Search for the cell housing the specified text and yield its [x, y] center coordinate. 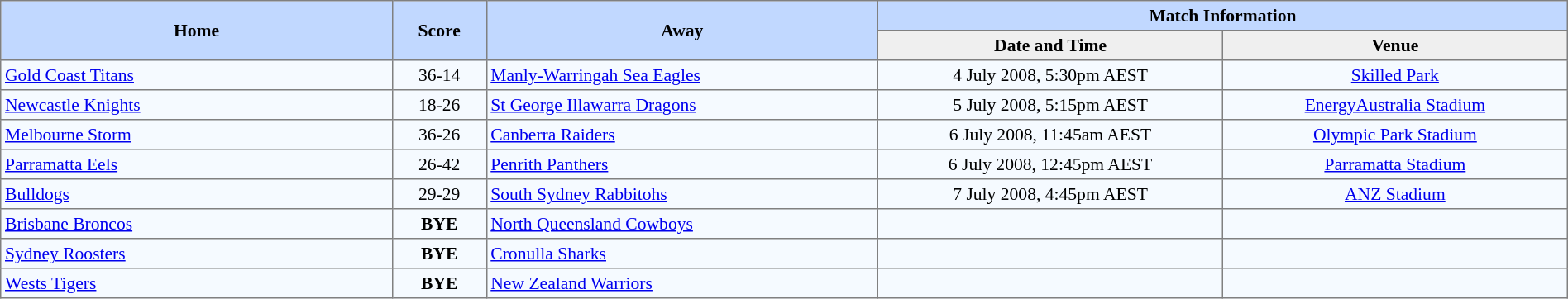
St George Illawarra Dragons [682, 105]
36-14 [439, 75]
Bulldogs [197, 194]
Parramatta Stadium [1394, 164]
North Queensland Cowboys [682, 224]
29-29 [439, 194]
6 July 2008, 11:45am AEST [1050, 135]
36-26 [439, 135]
Gold Coast Titans [197, 75]
Melbourne Storm [197, 135]
Brisbane Broncos [197, 224]
Date and Time [1050, 45]
Parramatta Eels [197, 164]
Manly-Warringah Sea Eagles [682, 75]
18-26 [439, 105]
4 July 2008, 5:30pm AEST [1050, 75]
Newcastle Knights [197, 105]
ANZ Stadium [1394, 194]
Away [682, 31]
South Sydney Rabbitohs [682, 194]
Wests Tigers [197, 283]
Cronulla Sharks [682, 254]
Olympic Park Stadium [1394, 135]
Sydney Roosters [197, 254]
EnergyAustralia Stadium [1394, 105]
New Zealand Warriors [682, 283]
7 July 2008, 4:45pm AEST [1050, 194]
Score [439, 31]
6 July 2008, 12:45pm AEST [1050, 164]
Skilled Park [1394, 75]
5 July 2008, 5:15pm AEST [1050, 105]
Home [197, 31]
Penrith Panthers [682, 164]
Match Information [1223, 16]
Canberra Raiders [682, 135]
Venue [1394, 45]
26-42 [439, 164]
